Determine the [x, y] coordinate at the center of the cell enclosing the given text.  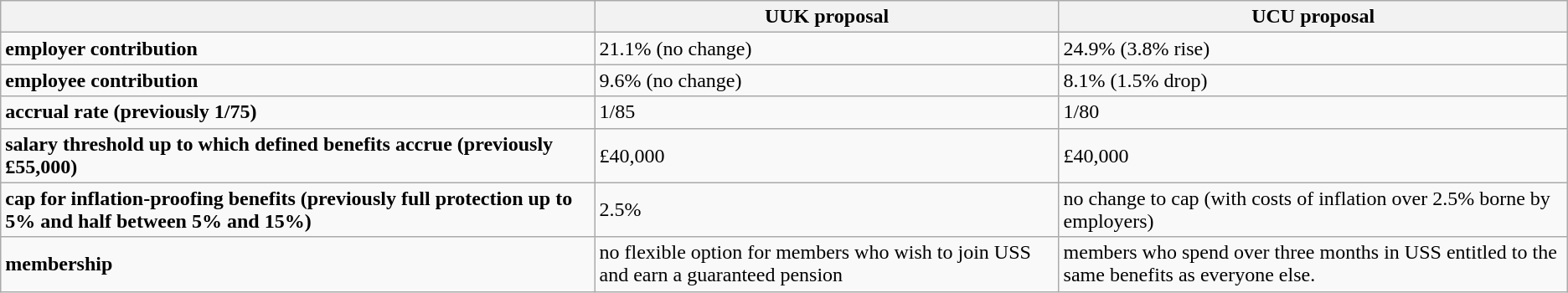
21.1% (no change) [827, 49]
members who spend over three months in USS entitled to the same benefits as everyone else. [1313, 265]
no flexible option for members who wish to join USS and earn a guaranteed pension [827, 265]
1/85 [827, 112]
no change to cap (with costs of inflation over 2.5% borne by employers) [1313, 209]
9.6% (no change) [827, 80]
employee contribution [298, 80]
salary threshold up to which defined benefits accrue (previously £55,000) [298, 156]
membership [298, 265]
24.9% (3.8% rise) [1313, 49]
2.5% [827, 209]
8.1% (1.5% drop) [1313, 80]
UCU proposal [1313, 17]
employer contribution [298, 49]
1/80 [1313, 112]
accrual rate (previously 1/75) [298, 112]
cap for inflation-proofing benefits (previously full protection up to 5% and half between 5% and 15%) [298, 209]
UUK proposal [827, 17]
